Capture the cell that displays the provided text and extract its (x, y) central coordinate. 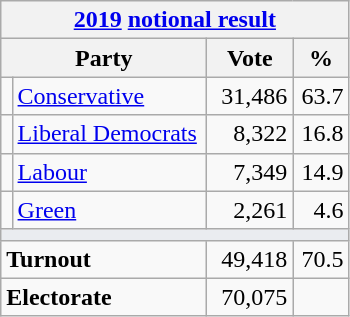
Green (110, 210)
49,418 (250, 259)
70,075 (250, 297)
2,261 (250, 210)
Electorate (104, 297)
8,322 (250, 134)
4.6 (321, 210)
16.8 (321, 134)
Labour (110, 172)
Conservative (110, 96)
Vote (250, 58)
2019 notional result (175, 20)
63.7 (321, 96)
14.9 (321, 172)
31,486 (250, 96)
% (321, 58)
Party (104, 58)
Turnout (104, 259)
Liberal Democrats (110, 134)
7,349 (250, 172)
70.5 (321, 259)
